From the cell containing the given text, extract its center point as (x, y) coordinate. 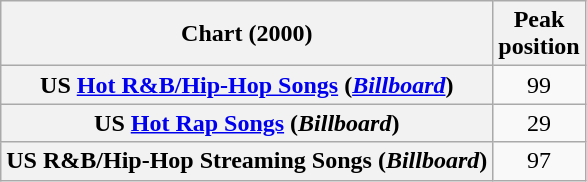
Chart (2000) (247, 34)
29 (539, 123)
97 (539, 161)
99 (539, 85)
Peakposition (539, 34)
US R&B/Hip-Hop Streaming Songs (Billboard) (247, 161)
US Hot Rap Songs (Billboard) (247, 123)
US Hot R&B/Hip-Hop Songs (Billboard) (247, 85)
